Pinpoint the cell where the given text exists, returning its [X, Y] midpoint coordinate. 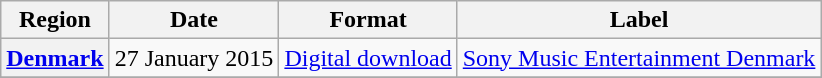
Format [368, 20]
Digital download [368, 58]
Label [639, 20]
Denmark [55, 58]
Region [55, 20]
Date [194, 20]
Sony Music Entertainment Denmark [639, 58]
27 January 2015 [194, 58]
